For the text-containing cell, return its midpoint in [x, y] coordinate format. 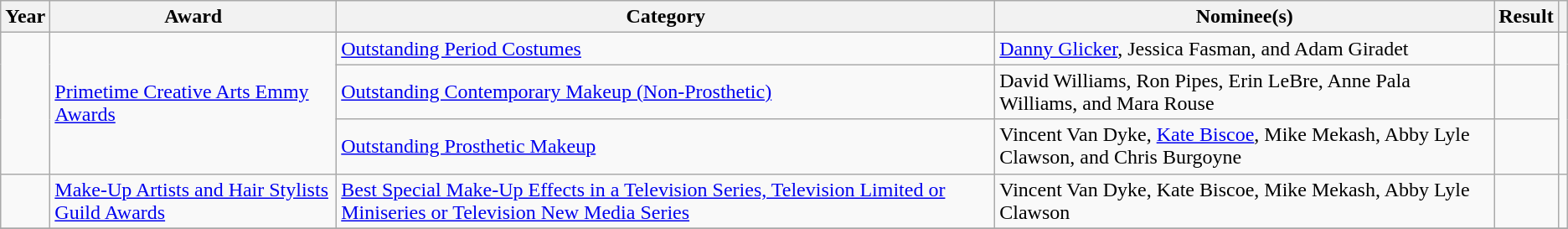
Outstanding Contemporary Makeup (Non-Prosthetic) [666, 92]
David Williams, Ron Pipes, Erin LeBre, Anne Pala Williams, and Mara Rouse [1245, 92]
Make-Up Artists and Hair Stylists Guild Awards [193, 201]
Primetime Creative Arts Emmy Awards [193, 103]
Danny Glicker, Jessica Fasman, and Adam Giradet [1245, 49]
Result [1526, 17]
Nominee(s) [1245, 17]
Vincent Van Dyke, Kate Biscoe, Mike Mekash, Abby Lyle Clawson, and Chris Burgoyne [1245, 146]
Outstanding Period Costumes [666, 49]
Vincent Van Dyke, Kate Biscoe, Mike Mekash, Abby Lyle Clawson [1245, 201]
Best Special Make-Up Effects in a Television Series, Television Limited or Miniseries or Television New Media Series [666, 201]
Award [193, 17]
Outstanding Prosthetic Makeup [666, 146]
Category [666, 17]
Year [25, 17]
